Pinpoint the cell where the given text exists, returning its (X, Y) midpoint coordinate. 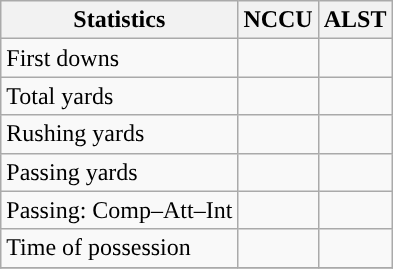
Statistics (120, 20)
ALST (355, 20)
Rushing yards (120, 134)
Passing: Comp–Att–Int (120, 210)
Time of possession (120, 248)
Passing yards (120, 172)
NCCU (278, 20)
First downs (120, 58)
Total yards (120, 96)
